Output the [x, y] coordinate of the center of the cell containing the given text.  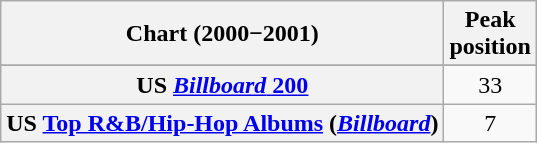
US Billboard 200 [222, 85]
US Top R&B/Hip-Hop Albums (Billboard) [222, 123]
7 [490, 123]
Peak position [490, 34]
Chart (2000−2001) [222, 34]
33 [490, 85]
